From the cell containing the given text, extract its center point as (x, y) coordinate. 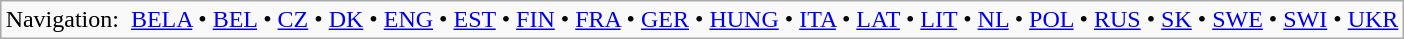
Navigation: BELA • BEL • CZ • DK • ENG • EST • FIN • FRA • GER • HUNG • ITA • LAT • LIT • NL • POL • RUS • SK • SWE • SWI • UKR (702, 20)
